Detect which cell encompasses the target text, then output its (X, Y) center coordinate. 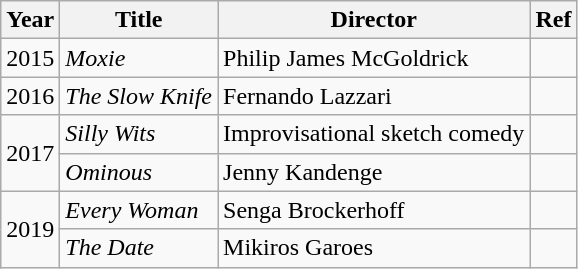
Ominous (139, 172)
Silly Wits (139, 134)
2016 (30, 96)
Improvisational sketch comedy (374, 134)
Moxie (139, 58)
Mikiros Garoes (374, 248)
Year (30, 20)
Philip James McGoldrick (374, 58)
Jenny Kandenge (374, 172)
Every Woman (139, 210)
Title (139, 20)
2019 (30, 229)
The Date (139, 248)
Senga Brockerhoff (374, 210)
2017 (30, 153)
The Slow Knife (139, 96)
Director (374, 20)
Ref (554, 20)
2015 (30, 58)
Fernando Lazzari (374, 96)
